Return the [X, Y] coordinate for the center point of the cell that contains the specified text.  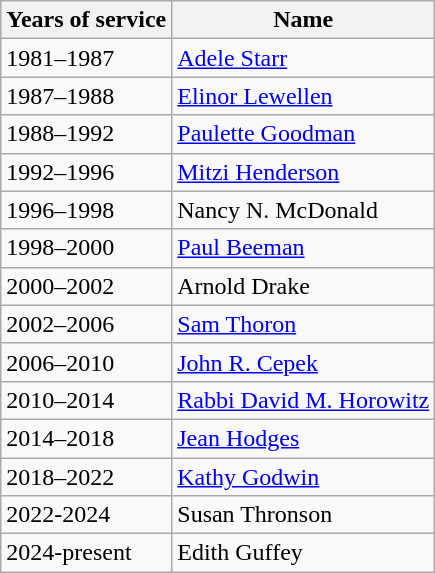
1988–1992 [86, 134]
Sam Thoron [304, 324]
2024-present [86, 553]
Years of service [86, 20]
1987–1988 [86, 96]
2000–2002 [86, 286]
1981–1987 [86, 58]
Name [304, 20]
Edith Guffey [304, 553]
Arnold Drake [304, 286]
1998–2000 [86, 248]
Elinor Lewellen [304, 96]
2022-2024 [86, 515]
2002–2006 [86, 324]
2014–2018 [86, 438]
Paulette Goodman [304, 134]
Nancy N. McDonald [304, 210]
1992–1996 [86, 172]
Rabbi David M. Horowitz [304, 400]
2018–2022 [86, 477]
2006–2010 [86, 362]
Jean Hodges [304, 438]
John R. Cepek [304, 362]
1996–1998 [86, 210]
Paul Beeman [304, 248]
2010–2014 [86, 400]
Adele Starr [304, 58]
Mitzi Henderson [304, 172]
Kathy Godwin [304, 477]
Susan Thronson [304, 515]
